Detect which cell encompasses the target text, then output its [x, y] center coordinate. 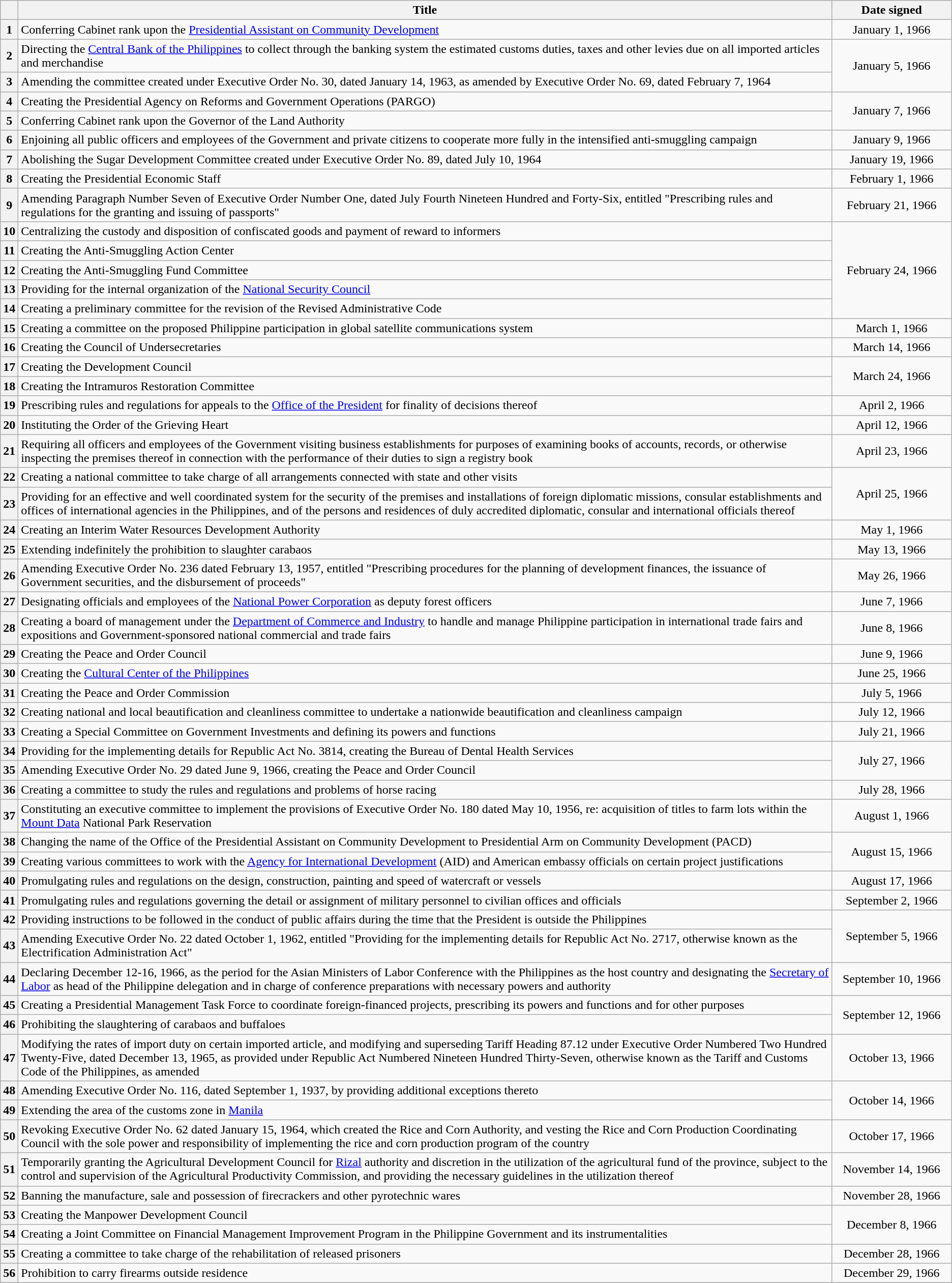
July 27, 1966 [891, 761]
Creating a committee to study the rules and regulations and problems of horse racing [425, 790]
December 8, 1966 [891, 1224]
Creating the Peace and Order Commission [425, 693]
37 [9, 816]
44 [9, 979]
24 [9, 530]
46 [9, 1025]
53 [9, 1215]
31 [9, 693]
45 [9, 1005]
35 [9, 770]
Providing instructions to be followed in the conduct of public affairs during the time that the President is outside the Philippines [425, 919]
56 [9, 1273]
39 [9, 861]
January 5, 1966 [891, 65]
April 12, 1966 [891, 425]
3 [9, 82]
47 [9, 1058]
Centralizing the custody and disposition of confiscated goods and payment of reward to informers [425, 231]
Creating the Manpower Development Council [425, 1215]
25 [9, 549]
Prohibiting the slaughtering of carabaos and buffaloes [425, 1025]
55 [9, 1253]
36 [9, 790]
March 14, 1966 [891, 347]
Creating a committee to take charge of the rehabilitation of released prisoners [425, 1253]
1 [9, 30]
Prohibition to carry firearms outside residence [425, 1273]
38 [9, 842]
February 1, 1966 [891, 179]
34 [9, 751]
33 [9, 732]
32 [9, 712]
Creating a Special Committee on Government Investments and defining its powers and functions [425, 732]
Prescribing rules and regulations for appeals to the Office of the President for finality of decisions thereof [425, 405]
5 [9, 121]
January 9, 1966 [891, 140]
Providing for the internal organization of the National Security Council [425, 289]
14 [9, 309]
July 5, 1966 [891, 693]
28 [9, 628]
November 14, 1966 [891, 1169]
4 [9, 101]
Creating the Anti-Smuggling Action Center [425, 250]
13 [9, 289]
2 [9, 56]
April 25, 1966 [891, 493]
Creating a Joint Committee on Financial Management Improvement Program in the Philippine Government and its instrumentalities [425, 1234]
July 28, 1966 [891, 790]
26 [9, 575]
Creating the Presidential Agency on Reforms and Government Operations (PARGO) [425, 101]
Designating officials and employees of the National Power Corporation as deputy forest officers [425, 601]
January 7, 1966 [891, 111]
June 8, 1966 [891, 628]
20 [9, 425]
Amending Executive Order No. 29 dated June 9, 1966, creating the Peace and Order Council [425, 770]
17 [9, 367]
54 [9, 1234]
16 [9, 347]
Creating an Interim Water Resources Development Authority [425, 530]
Abolishing the Sugar Development Committee created under Executive Order No. 89, dated July 10, 1964 [425, 159]
12 [9, 270]
October 17, 1966 [891, 1136]
January 1, 1966 [891, 30]
27 [9, 601]
October 14, 1966 [891, 1100]
July 21, 1966 [891, 732]
Title [425, 10]
8 [9, 179]
Creating the Intramuros Restoration Committee [425, 386]
February 21, 1966 [891, 205]
September 2, 1966 [891, 900]
August 1, 1966 [891, 816]
March 1, 1966 [891, 328]
50 [9, 1136]
7 [9, 159]
August 15, 1966 [891, 852]
December 28, 1966 [891, 1253]
October 13, 1966 [891, 1058]
June 7, 1966 [891, 601]
Creating national and local beautification and cleanliness committee to undertake a nationwide beautification and cleanliness campaign [425, 712]
Instituting the Order of the Grieving Heart [425, 425]
9 [9, 205]
Date signed [891, 10]
51 [9, 1169]
November 28, 1966 [891, 1195]
June 25, 1966 [891, 674]
Creating the Cultural Center of the Philippines [425, 674]
6 [9, 140]
March 24, 1966 [891, 376]
Creating the Anti-Smuggling Fund Committee [425, 270]
43 [9, 945]
Banning the manufacture, sale and possession of firecrackers and other pyrotechnic wares [425, 1195]
10 [9, 231]
April 23, 1966 [891, 451]
52 [9, 1195]
Changing the name of the Office of the Presidential Assistant on Community Development to Presidential Arm on Community Development (PACD) [425, 842]
11 [9, 250]
19 [9, 405]
Creating the Peace and Order Council [425, 654]
September 12, 1966 [891, 1015]
Enjoining all public officers and employees of the Government and private citizens to cooperate more fully in the intensified anti-smuggling campaign [425, 140]
May 26, 1966 [891, 575]
40 [9, 881]
May 1, 1966 [891, 530]
July 12, 1966 [891, 712]
Creating the Development Council [425, 367]
December 29, 1966 [891, 1273]
Conferring Cabinet rank upon the Governor of the Land Authority [425, 121]
Providing for the implementing details for Republic Act No. 3814, creating the Bureau of Dental Health Services [425, 751]
September 10, 1966 [891, 979]
September 5, 1966 [891, 936]
Creating a committee on the proposed Philippine participation in global satellite communications system [425, 328]
Amending the committee created under Executive Order No. 30, dated January 14, 1963, as amended by Executive Order No. 69, dated February 7, 1964 [425, 82]
Promulgating rules and regulations governing the detail or assignment of military personnel to civilian offices and officials [425, 900]
30 [9, 674]
April 2, 1966 [891, 405]
15 [9, 328]
Promulgating rules and regulations on the design, construction, painting and speed of watercraft or vessels [425, 881]
Creating a national committee to take charge of all arrangements connected with state and other visits [425, 477]
Amending Executive Order No. 116, dated September 1, 1937, by providing additional exceptions thereto [425, 1091]
49 [9, 1110]
21 [9, 451]
Creating a Presidential Management Task Force to coordinate foreign-financed projects, prescribing its powers and functions and for other purposes [425, 1005]
Extending indefinitely the prohibition to slaughter carabaos [425, 549]
February 24, 1966 [891, 270]
41 [9, 900]
48 [9, 1091]
42 [9, 919]
Conferring Cabinet rank upon the Presidential Assistant on Community Development [425, 30]
Creating a preliminary committee for the revision of the Revised Administrative Code [425, 309]
29 [9, 654]
Creating the Council of Undersecretaries [425, 347]
22 [9, 477]
Extending the area of the customs zone in Manila [425, 1110]
23 [9, 504]
August 17, 1966 [891, 881]
January 19, 1966 [891, 159]
June 9, 1966 [891, 654]
May 13, 1966 [891, 549]
Creating the Presidential Economic Staff [425, 179]
18 [9, 386]
